Output the (x, y) coordinate of the center of the cell containing the given text.  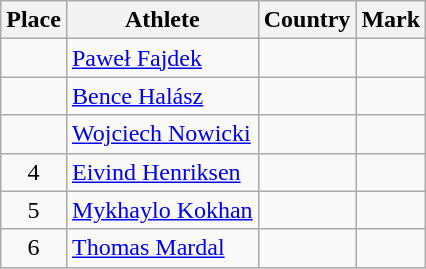
Mykhaylo Kokhan (162, 210)
5 (34, 210)
Place (34, 20)
Athlete (162, 20)
Thomas Mardal (162, 248)
4 (34, 172)
Wojciech Nowicki (162, 134)
Country (307, 20)
Bence Halász (162, 96)
6 (34, 248)
Mark (391, 20)
Eivind Henriksen (162, 172)
Paweł Fajdek (162, 58)
